Provide the (X, Y) coordinate of the cell's center where the given text is located.  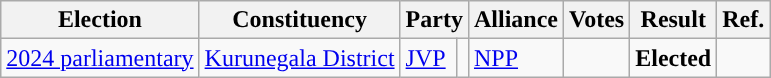
Elected (674, 58)
Kurunegala District (300, 58)
Result (674, 20)
2024 parliamentary (100, 58)
Alliance (516, 20)
JVP (428, 58)
Party (434, 20)
Votes (597, 20)
Ref. (744, 20)
NPP (516, 58)
Constituency (300, 20)
Election (100, 20)
